Return [x, y] of the center of cell containing provided text 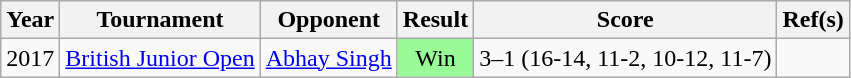
3–1 (16-14, 11-2, 10-12, 11-7) [626, 58]
Opponent [328, 20]
Win [435, 58]
Ref(s) [813, 20]
Result [435, 20]
Year [30, 20]
Abhay Singh [328, 58]
2017 [30, 58]
British Junior Open [160, 58]
Tournament [160, 20]
Score [626, 20]
